Identify which cell holds the provided text, then report its [X, Y] central coordinate. 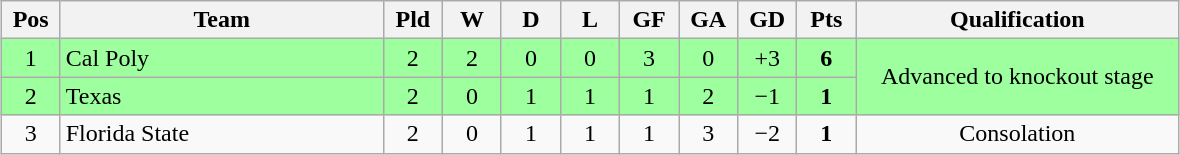
6 [826, 58]
Team [222, 20]
Advanced to knockout stage [1018, 77]
−1 [768, 96]
GD [768, 20]
Florida State [222, 134]
L [590, 20]
Pos [30, 20]
Texas [222, 96]
Consolation [1018, 134]
Pts [826, 20]
W [472, 20]
−2 [768, 134]
Qualification [1018, 20]
+3 [768, 58]
GF [650, 20]
D [530, 20]
Pld [412, 20]
GA [708, 20]
Cal Poly [222, 58]
